Search for the cell housing the specified text and yield its (x, y) center coordinate. 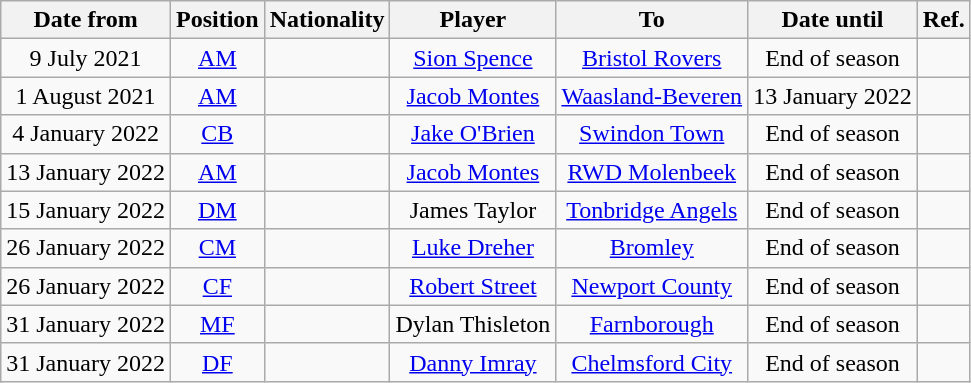
Waasland-Beveren (652, 96)
Nationality (327, 20)
15 January 2022 (86, 210)
Bromley (652, 248)
Position (217, 20)
MF (217, 324)
Newport County (652, 286)
9 July 2021 (86, 58)
Date from (86, 20)
Dylan Thisleton (473, 324)
RWD Molenbeek (652, 172)
1 August 2021 (86, 96)
Date until (833, 20)
To (652, 20)
Jake O'Brien (473, 134)
James Taylor (473, 210)
Farnborough (652, 324)
Robert Street (473, 286)
DF (217, 362)
Luke Dreher (473, 248)
CF (217, 286)
DM (217, 210)
Ref. (944, 20)
CB (217, 134)
Chelmsford City (652, 362)
Sion Spence (473, 58)
Danny Imray (473, 362)
Swindon Town (652, 134)
Bristol Rovers (652, 58)
Player (473, 20)
4 January 2022 (86, 134)
Tonbridge Angels (652, 210)
CM (217, 248)
